Scan for the cell matching the given text and deliver its (x, y) coordinate at center. 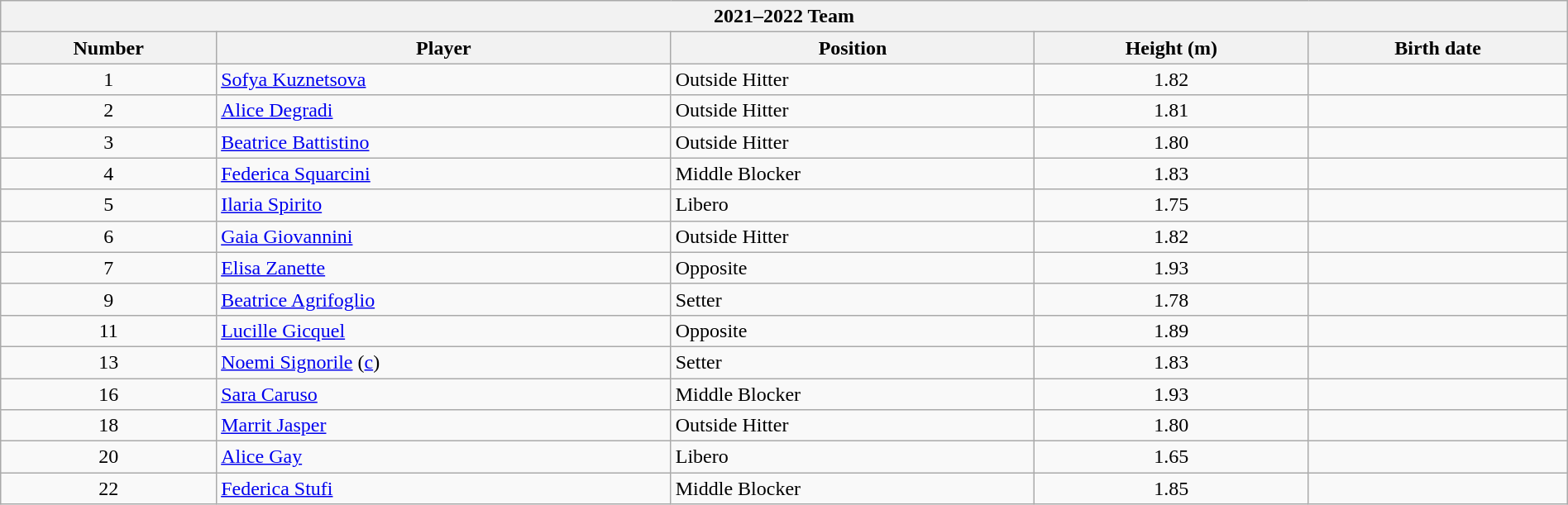
11 (109, 331)
Elisa Zanette (444, 268)
2021–2022 Team (784, 17)
16 (109, 394)
9 (109, 299)
Alice Gay (444, 457)
Gaia Giovannini (444, 236)
1 (109, 79)
Ilaria Spirito (444, 205)
4 (109, 174)
1.85 (1171, 488)
Sara Caruso (444, 394)
Birth date (1437, 48)
22 (109, 488)
Noemi Signorile (c) (444, 362)
Position (853, 48)
Lucille Gicquel (444, 331)
Federica Stufi (444, 488)
Beatrice Battistino (444, 142)
Sofya Kuznetsova (444, 79)
7 (109, 268)
6 (109, 236)
1.89 (1171, 331)
1.65 (1171, 457)
5 (109, 205)
1.81 (1171, 111)
Alice Degradi (444, 111)
Number (109, 48)
Marrit Jasper (444, 426)
Beatrice Agrifoglio (444, 299)
20 (109, 457)
Federica Squarcini (444, 174)
Height (m) (1171, 48)
Player (444, 48)
18 (109, 426)
13 (109, 362)
1.78 (1171, 299)
3 (109, 142)
1.75 (1171, 205)
2 (109, 111)
